Identify which cell holds the provided text, then report its (x, y) central coordinate. 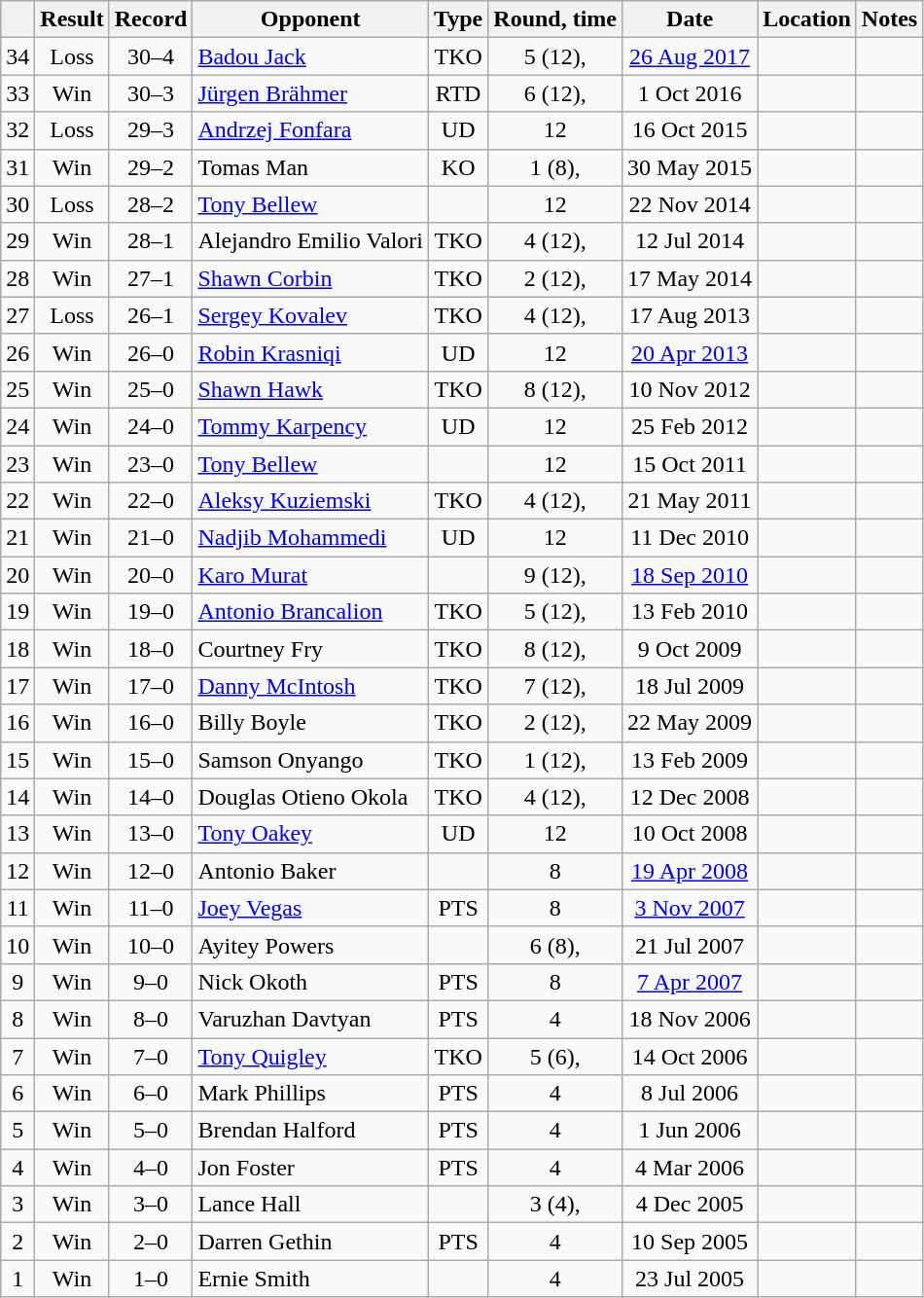
Andrzej Fonfara (311, 130)
20 (18, 575)
12–0 (151, 871)
7 Apr 2007 (691, 982)
15–0 (151, 760)
10 Sep 2005 (691, 1242)
15 Oct 2011 (691, 464)
4 Mar 2006 (691, 1168)
Result (72, 19)
9 Oct 2009 (691, 649)
9–0 (151, 982)
19–0 (151, 612)
5 (18, 1131)
3 Nov 2007 (691, 908)
34 (18, 56)
1 (12), (555, 760)
Robin Krasniqi (311, 352)
15 (18, 760)
29–2 (151, 167)
21–0 (151, 538)
Tony Oakey (311, 834)
26 (18, 352)
10 Nov 2012 (691, 389)
Opponent (311, 19)
Jürgen Brähmer (311, 93)
26–1 (151, 315)
Nadjib Mohammedi (311, 538)
22 May 2009 (691, 723)
6–0 (151, 1094)
3 (4), (555, 1205)
5 (6), (555, 1056)
13–0 (151, 834)
Tommy Karpency (311, 426)
10–0 (151, 945)
23 Jul 2005 (691, 1279)
30–4 (151, 56)
28 (18, 278)
Lance Hall (311, 1205)
32 (18, 130)
18 (18, 649)
26–0 (151, 352)
Sergey Kovalev (311, 315)
30 (18, 204)
6 (8), (555, 945)
Samson Onyango (311, 760)
19 (18, 612)
16 Oct 2015 (691, 130)
21 May 2011 (691, 501)
Danny McIntosh (311, 686)
22 Nov 2014 (691, 204)
7 (18, 1056)
Varuzhan Davtyan (311, 1019)
22 (18, 501)
26 Aug 2017 (691, 56)
8–0 (151, 1019)
19 Apr 2008 (691, 871)
Date (691, 19)
Location (807, 19)
Aleksy Kuziemski (311, 501)
25 Feb 2012 (691, 426)
Tomas Man (311, 167)
17 Aug 2013 (691, 315)
11 (18, 908)
25–0 (151, 389)
25 (18, 389)
16 (18, 723)
Mark Phillips (311, 1094)
KO (459, 167)
1 Jun 2006 (691, 1131)
27 (18, 315)
6 (18, 1094)
6 (12), (555, 93)
Darren Gethin (311, 1242)
9 (12), (555, 575)
Antonio Brancalion (311, 612)
Record (151, 19)
Ernie Smith (311, 1279)
18–0 (151, 649)
3–0 (151, 1205)
2–0 (151, 1242)
Badou Jack (311, 56)
Shawn Corbin (311, 278)
5–0 (151, 1131)
12 Dec 2008 (691, 797)
9 (18, 982)
21 Jul 2007 (691, 945)
33 (18, 93)
30 May 2015 (691, 167)
20–0 (151, 575)
4–0 (151, 1168)
Nick Okoth (311, 982)
RTD (459, 93)
4 Dec 2005 (691, 1205)
Douglas Otieno Okola (311, 797)
18 Sep 2010 (691, 575)
7 (12), (555, 686)
13 Feb 2009 (691, 760)
Tony Quigley (311, 1056)
2 (18, 1242)
17 (18, 686)
1 (8), (555, 167)
7–0 (151, 1056)
1 (18, 1279)
Courtney Fry (311, 649)
22–0 (151, 501)
13 Feb 2010 (691, 612)
12 Jul 2014 (691, 241)
Joey Vegas (311, 908)
1–0 (151, 1279)
28–1 (151, 241)
Alejandro Emilio Valori (311, 241)
14–0 (151, 797)
Jon Foster (311, 1168)
Antonio Baker (311, 871)
21 (18, 538)
Round, time (555, 19)
11 Dec 2010 (691, 538)
Type (459, 19)
28–2 (151, 204)
16–0 (151, 723)
24–0 (151, 426)
3 (18, 1205)
18 Jul 2009 (691, 686)
20 Apr 2013 (691, 352)
Shawn Hawk (311, 389)
30–3 (151, 93)
23–0 (151, 464)
17–0 (151, 686)
11–0 (151, 908)
23 (18, 464)
8 Jul 2006 (691, 1094)
13 (18, 834)
18 Nov 2006 (691, 1019)
24 (18, 426)
Brendan Halford (311, 1131)
Karo Murat (311, 575)
Billy Boyle (311, 723)
17 May 2014 (691, 278)
31 (18, 167)
10 (18, 945)
29–3 (151, 130)
1 Oct 2016 (691, 93)
10 Oct 2008 (691, 834)
14 Oct 2006 (691, 1056)
27–1 (151, 278)
14 (18, 797)
Notes (889, 19)
Ayitey Powers (311, 945)
29 (18, 241)
